Scan for the cell matching the given text and deliver its (x, y) coordinate at center. 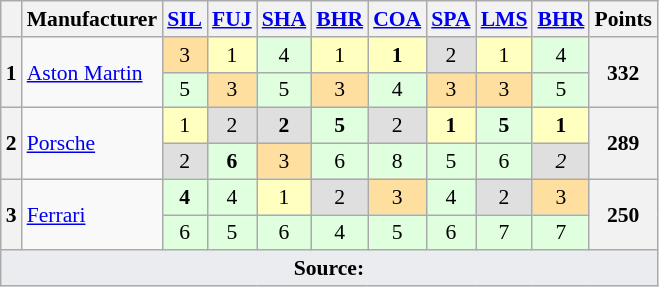
Ferrari (92, 214)
Aston Martin (92, 72)
Porsche (92, 144)
LMS (504, 19)
Points (623, 19)
SHA (284, 19)
Manufacturer (92, 19)
FUJ (232, 19)
COA (397, 19)
Source: (329, 269)
289 (623, 144)
SIL (184, 19)
8 (397, 162)
SPA (450, 19)
332 (623, 72)
250 (623, 214)
